Return [x, y] of the center of cell containing provided text 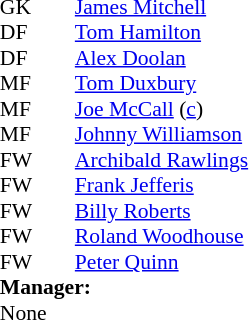
Billy Roberts [162, 211]
Joe McCall (c) [162, 109]
Roland Woodhouse [162, 237]
Alex Doolan [162, 58]
Manager: [124, 287]
Peter Quinn [162, 262]
Johnny Williamson [162, 135]
Frank Jefferis [162, 185]
Tom Duxbury [162, 83]
Archibald Rawlings [162, 160]
Tom Hamilton [162, 33]
